Scan for the cell matching the given text and deliver its (X, Y) coordinate at center. 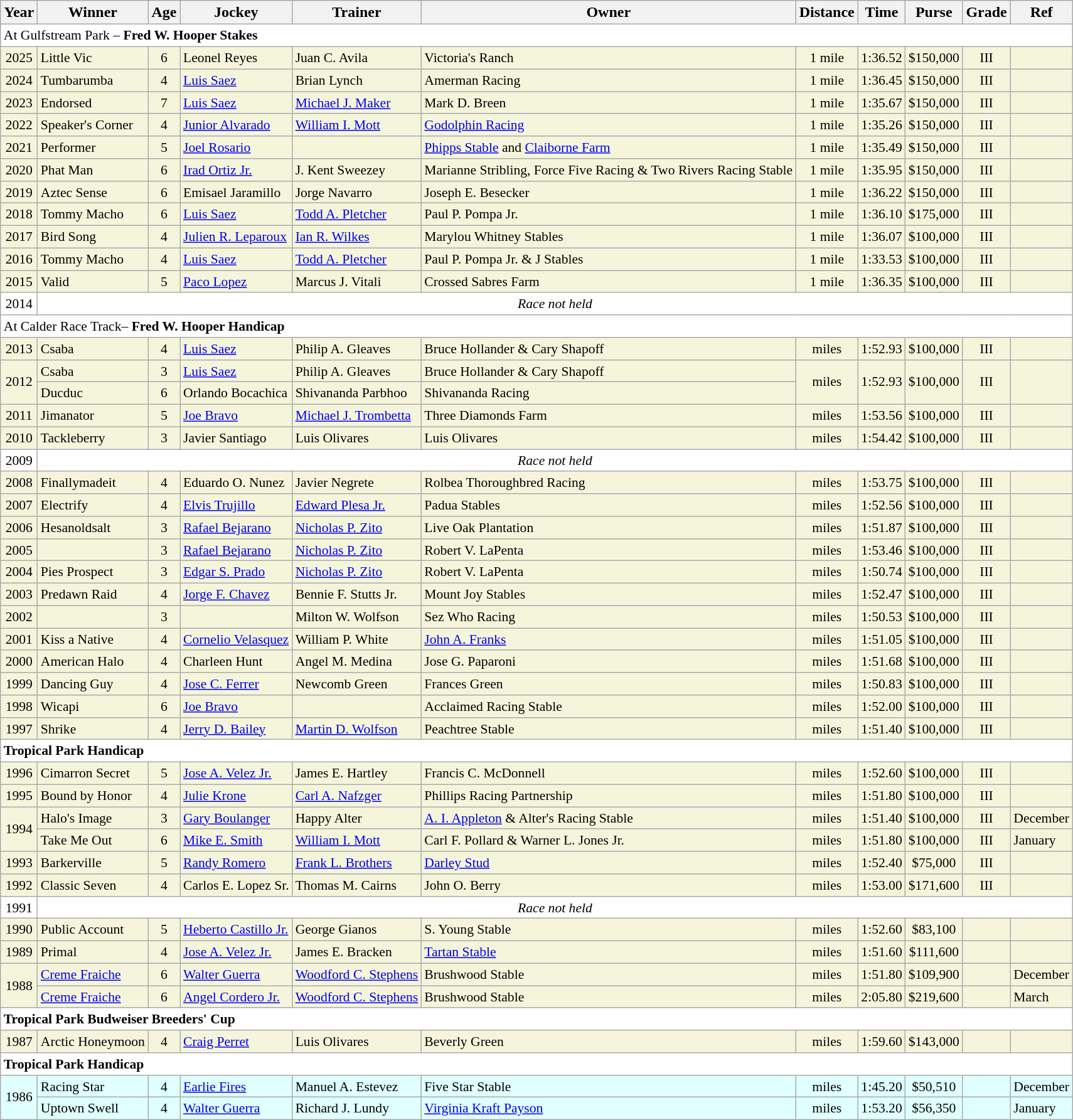
Earlie Fires (236, 1086)
$175,000 (934, 215)
S. Young Stable (609, 930)
Milton W. Wolfson (357, 617)
2024 (19, 80)
1:36.10 (881, 215)
2020 (19, 170)
Pies Prospect (93, 572)
1:52.56 (881, 505)
2019 (19, 192)
Predawn Raid (93, 594)
Jerry D. Bailey (236, 728)
2010 (19, 438)
Public Account (93, 930)
Carl F. Pollard & Warner L. Jones Jr. (609, 840)
Darley Stud (609, 863)
John O. Berry (609, 885)
2009 (19, 461)
Angel Cordero Jr. (236, 997)
Aztec Sense (93, 192)
Paco Lopez (236, 282)
Bennie F. Stutts Jr. (357, 594)
1:52.00 (881, 707)
2022 (19, 125)
Classic Seven (93, 885)
2001 (19, 639)
Jimanator (93, 415)
Valid (93, 282)
2004 (19, 572)
2011 (19, 415)
2006 (19, 528)
James E. Bracken (357, 952)
2012 (19, 381)
Victoria's Ranch (609, 58)
John A. Franks (609, 639)
Crossed Sabres Farm (609, 282)
Shrike (93, 728)
2005 (19, 550)
1987 (19, 1042)
Eduardo O. Nunez (236, 483)
At Calder Race Track– Fred W. Hooper Handicap (536, 326)
2000 (19, 661)
$219,600 (934, 997)
1986 (19, 1097)
Orlando Bocachica (236, 393)
Joseph E. Besecker (609, 192)
Mount Joy Stables (609, 594)
Sez Who Racing (609, 617)
Newcomb Green (357, 684)
Leonel Reyes (236, 58)
Age (164, 13)
1992 (19, 885)
1:53.00 (881, 885)
Edgar S. Prado (236, 572)
Jose C. Ferrer (236, 684)
Amerman Racing (609, 80)
Brian Lynch (357, 80)
Paul P. Pompa Jr. (609, 215)
Ian R. Wilkes (357, 237)
Francis C. McDonnell (609, 773)
1:33.53 (881, 259)
$75,000 (934, 863)
Gary Boulanger (236, 818)
Trainer (357, 13)
$143,000 (934, 1042)
Time (881, 13)
Charleen Hunt (236, 661)
Ducduc (93, 393)
Rolbea Thoroughbred Racing (609, 483)
Jorge F. Chavez (236, 594)
Marcus J. Vitali (357, 282)
Little Vic (93, 58)
Acclaimed Racing Stable (609, 707)
Grade (986, 13)
1999 (19, 684)
2015 (19, 282)
Winner (93, 13)
1:35.49 (881, 147)
Thomas M. Cairns (357, 885)
1:52.40 (881, 863)
Virginia Kraft Payson (609, 1109)
Purse (934, 13)
March (1042, 997)
Phipps Stable and Claiborne Farm (609, 147)
Wicapi (93, 707)
1:36.35 (881, 282)
Arctic Honeymoon (93, 1042)
1995 (19, 796)
2014 (19, 304)
2017 (19, 237)
1994 (19, 829)
Julie Krone (236, 796)
Jockey (236, 13)
1988 (19, 985)
A. I. Appleton & Alter's Racing Stable (609, 818)
1:53.20 (881, 1109)
Bird Song (93, 237)
Jose G. Paparoni (609, 661)
$109,900 (934, 974)
Padua Stables (609, 505)
1998 (19, 707)
Julien R. Leparoux (236, 237)
1:50.83 (881, 684)
Richard J. Lundy (357, 1109)
William P. White (357, 639)
Paul P. Pompa Jr. & J Stables (609, 259)
Michael J. Maker (357, 103)
Edward Plesa Jr. (357, 505)
2018 (19, 215)
1:36.22 (881, 192)
1:53.46 (881, 550)
1:59.60 (881, 1042)
Emisael Jaramillo (236, 192)
American Halo (93, 661)
1:35.67 (881, 103)
Phat Man (93, 170)
1:35.95 (881, 170)
Primal (93, 952)
Angel M. Medina (357, 661)
2023 (19, 103)
Joel Rosario (236, 147)
Michael J. Trombetta (357, 415)
Happy Alter (357, 818)
Dancing Guy (93, 684)
1993 (19, 863)
Godolphin Racing (609, 125)
$171,600 (934, 885)
Tropical Park Budweiser Breeders' Cup (536, 1019)
2013 (19, 349)
1997 (19, 728)
Carlos E. Lopez Sr. (236, 885)
Mark D. Breen (609, 103)
7 (164, 103)
1:53.75 (881, 483)
Frances Green (609, 684)
Racing Star (93, 1086)
Hesanoldsalt (93, 528)
Javier Negrete (357, 483)
1:54.42 (881, 438)
1990 (19, 930)
$56,350 (934, 1109)
Shivananda Racing (609, 393)
J. Kent Sweezey (357, 170)
Live Oak Plantation (609, 528)
Cimarron Secret (93, 773)
$111,600 (934, 952)
Shivananda Parbhoo (357, 393)
Mike E. Smith (236, 840)
2007 (19, 505)
Owner (609, 13)
George Gianos (357, 930)
Juan C. Avila (357, 58)
$83,100 (934, 930)
James E. Hartley (357, 773)
1991 (19, 907)
2003 (19, 594)
1:35.26 (881, 125)
1:36.07 (881, 237)
Performer (93, 147)
2025 (19, 58)
Barkerville (93, 863)
$50,510 (934, 1086)
Electrify (93, 505)
Speaker's Corner (93, 125)
1:53.56 (881, 415)
Ref (1042, 13)
Jorge Navarro (357, 192)
1:51.05 (881, 639)
1:52.47 (881, 594)
1:51.87 (881, 528)
1:50.53 (881, 617)
Finallymadeit (93, 483)
1:36.45 (881, 80)
Tartan Stable (609, 952)
1989 (19, 952)
Beverly Green (609, 1042)
Five Star Stable (609, 1086)
1:51.60 (881, 952)
Distance (827, 13)
2008 (19, 483)
2002 (19, 617)
Elvis Trujillo (236, 505)
Three Diamonds Farm (609, 415)
Phillips Racing Partnership (609, 796)
1:36.52 (881, 58)
Halo's Image (93, 818)
2016 (19, 259)
Peachtree Stable (609, 728)
Randy Romero (236, 863)
1:51.68 (881, 661)
Year (19, 13)
Marianne Stribling, Force Five Racing & Two Rivers Racing Stable (609, 170)
Javier Santiago (236, 438)
Heberto Castillo Jr. (236, 930)
Junior Alvarado (236, 125)
1996 (19, 773)
Uptown Swell (93, 1109)
Kiss a Native (93, 639)
Carl A. Nafzger (357, 796)
Frank L. Brothers (357, 863)
Tumbarumba (93, 80)
Manuel A. Estevez (357, 1086)
Cornelio Velasquez (236, 639)
Bound by Honor (93, 796)
Take Me Out (93, 840)
Endorsed (93, 103)
Marylou Whitney Stables (609, 237)
Craig Perret (236, 1042)
1:45.20 (881, 1086)
Martin D. Wolfson (357, 728)
Irad Ortiz Jr. (236, 170)
2021 (19, 147)
At Gulfstream Park – Fred W. Hooper Stakes (536, 36)
1:50.74 (881, 572)
Tackleberry (93, 438)
2:05.80 (881, 997)
